Output the [X, Y] coordinate of the center of the cell containing the given text.  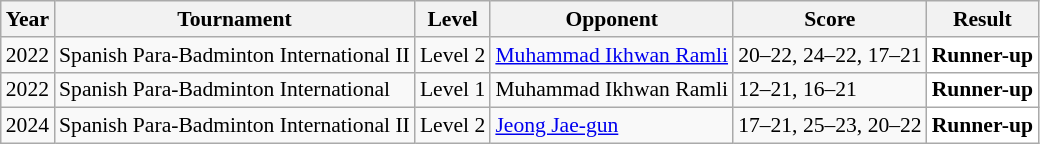
Year [28, 19]
12–21, 16–21 [830, 90]
Jeong Jae-gun [612, 126]
Score [830, 19]
Tournament [234, 19]
Opponent [612, 19]
Result [982, 19]
Level [452, 19]
17–21, 25–23, 20–22 [830, 126]
Spanish Para-Badminton International [234, 90]
Level 1 [452, 90]
2024 [28, 126]
20–22, 24–22, 17–21 [830, 55]
